Return [X, Y] of the center of cell containing provided text 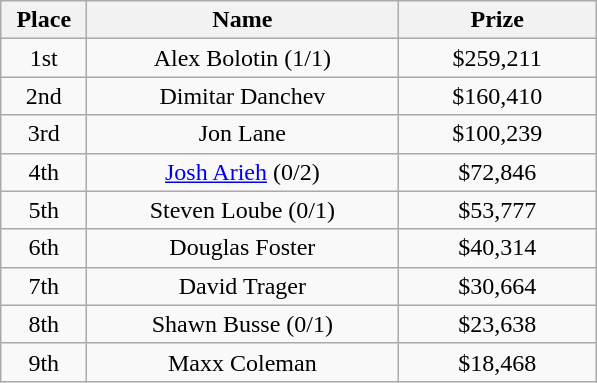
Alex Bolotin (1/1) [242, 58]
3rd [44, 134]
Prize [498, 20]
$160,410 [498, 96]
David Trager [242, 286]
9th [44, 362]
Maxx Coleman [242, 362]
Shawn Busse (0/1) [242, 324]
Name [242, 20]
Josh Arieh (0/2) [242, 172]
Dimitar Danchev [242, 96]
2nd [44, 96]
$23,638 [498, 324]
$72,846 [498, 172]
Douglas Foster [242, 248]
7th [44, 286]
$259,211 [498, 58]
Steven Loube (0/1) [242, 210]
$30,664 [498, 286]
Jon Lane [242, 134]
6th [44, 248]
5th [44, 210]
$100,239 [498, 134]
4th [44, 172]
$18,468 [498, 362]
$40,314 [498, 248]
Place [44, 20]
8th [44, 324]
1st [44, 58]
$53,777 [498, 210]
